For the text-containing cell, return its midpoint in (X, Y) coordinate format. 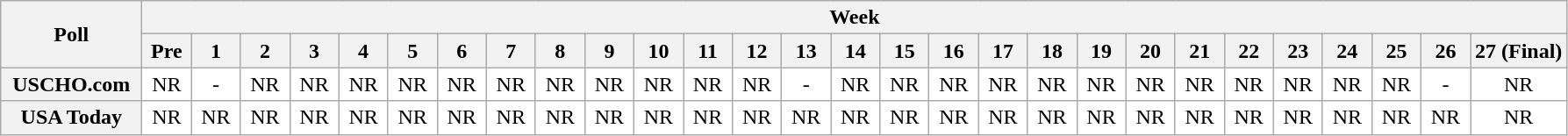
25 (1396, 51)
24 (1347, 51)
10 (658, 51)
17 (1003, 51)
12 (757, 51)
15 (905, 51)
26 (1445, 51)
Week (855, 18)
USCHO.com (72, 84)
Poll (72, 34)
27 (Final) (1519, 51)
23 (1298, 51)
4 (363, 51)
22 (1249, 51)
6 (462, 51)
21 (1199, 51)
Pre (167, 51)
USA Today (72, 118)
14 (856, 51)
2 (265, 51)
7 (511, 51)
11 (707, 51)
20 (1150, 51)
19 (1101, 51)
8 (560, 51)
9 (609, 51)
18 (1052, 51)
13 (806, 51)
16 (954, 51)
3 (314, 51)
1 (216, 51)
5 (412, 51)
